Return the (X, Y) coordinate for the center point of the cell that contains the specified text.  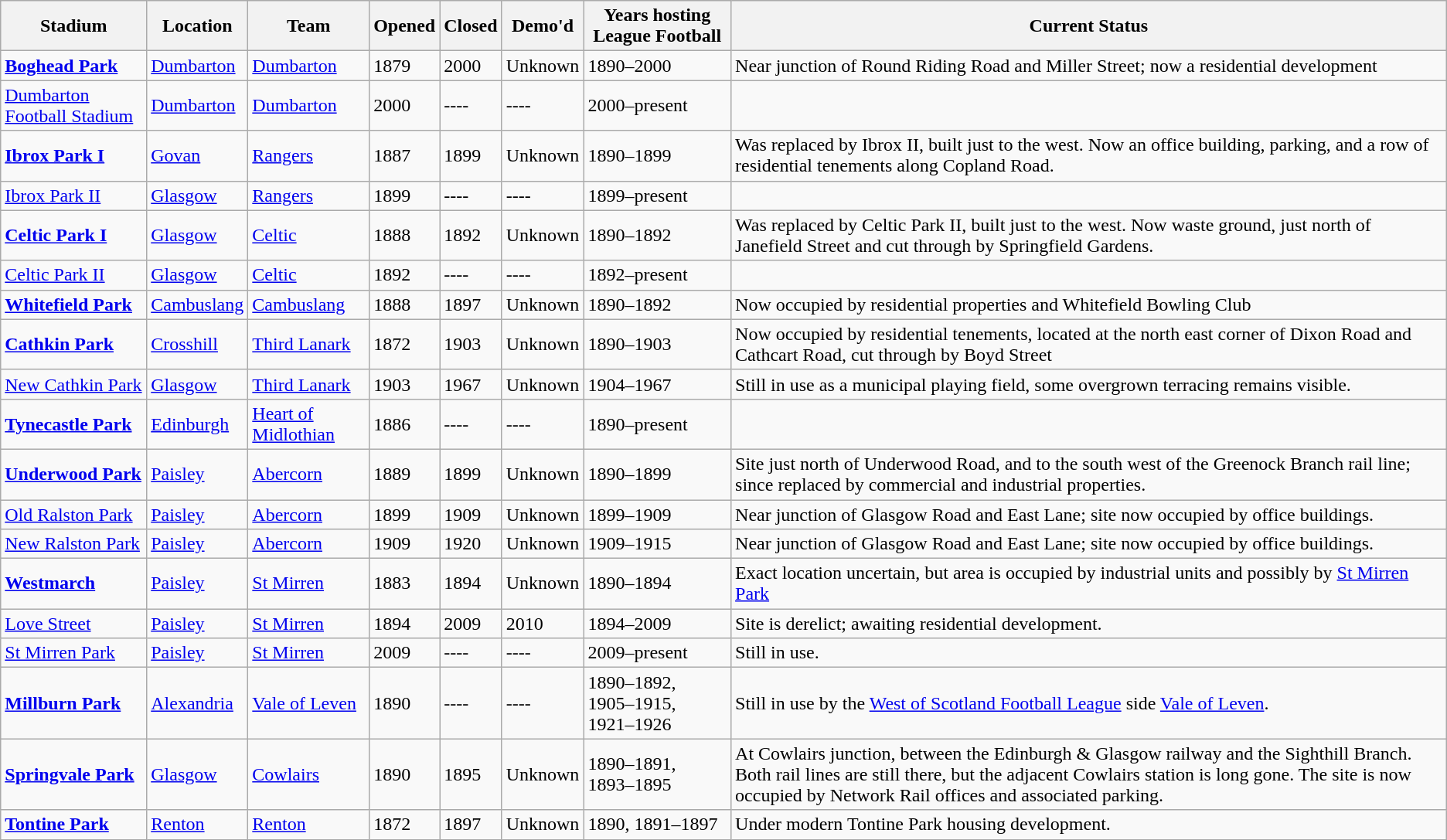
Demo'd (543, 26)
2000–present (657, 105)
1889 (405, 474)
New Ralston Park (74, 544)
St Mirren Park (74, 653)
Still in use. (1089, 653)
2009–present (657, 653)
1904–1967 (657, 384)
Was replaced by Celtic Park II, built just to the west. Now waste ground, just north of Janefield Street and cut through by Springfield Gardens. (1089, 235)
Crosshill (198, 345)
Near junction of Round Riding Road and Miller Street; now a residential development (1089, 66)
Under modern Tontine Park housing development. (1089, 825)
Cathkin Park (74, 345)
Stadium (74, 26)
Exact location uncertain, but area is occupied by industrial units and possibly by St Mirren Park (1089, 584)
1890–1892, 1905–1915, 1921–1926 (657, 703)
Celtic Park II (74, 275)
Now occupied by residential tenements, located at the north east corner of Dixon Road and Cathcart Road, cut through by Boyd Street (1089, 345)
Whitefield Park (74, 304)
Vale of Leven (309, 703)
1890–present (657, 423)
Boghead Park (74, 66)
1967 (471, 384)
Alexandria (198, 703)
Location (198, 26)
1920 (471, 544)
Springvale Park (74, 774)
1887 (405, 156)
1899–1909 (657, 514)
Underwood Park (74, 474)
1890–1903 (657, 345)
1890–1894 (657, 584)
Govan (198, 156)
Closed (471, 26)
1879 (405, 66)
1892–present (657, 275)
1890–2000 (657, 66)
1890–1891, 1893–1895 (657, 774)
1883 (405, 584)
Site is derelict; awaiting residential development. (1089, 624)
1886 (405, 423)
Now occupied by residential properties and Whitefield Bowling Club (1089, 304)
1909–1915 (657, 544)
Edinburgh (198, 423)
New Cathkin Park (74, 384)
Westmarch (74, 584)
Ibrox Park II (74, 196)
Love Street (74, 624)
Tontine Park (74, 825)
Dumbarton Football Stadium (74, 105)
Millburn Park (74, 703)
Still in use by the West of Scotland Football League side Vale of Leven. (1089, 703)
Opened (405, 26)
Still in use as a municipal playing field, some overgrown terracing remains visible. (1089, 384)
Tynecastle Park (74, 423)
Was replaced by Ibrox II, built just to the west. Now an office building, parking, and a row of residential tenements along Copland Road. (1089, 156)
Heart of Midlothian (309, 423)
Site just north of Underwood Road, and to the south west of the Greenock Branch rail line; since replaced by commercial and industrial properties. (1089, 474)
1899–present (657, 196)
Ibrox Park I (74, 156)
Celtic Park I (74, 235)
2010 (543, 624)
1890, 1891–1897 (657, 825)
1895 (471, 774)
Years hosting League Football (657, 26)
Old Ralston Park (74, 514)
Current Status (1089, 26)
Cowlairs (309, 774)
Team (309, 26)
1894–2009 (657, 624)
